Output the [x, y] coordinate of the center of the cell containing the given text.  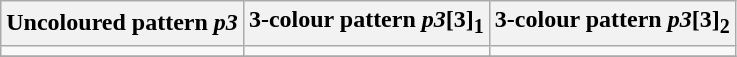
Uncoloured pattern p3 [122, 23]
3-colour pattern p3[3]1 [366, 23]
3-colour pattern p3[3]2 [612, 23]
